Extract the [X, Y] coordinate from the center of the cell holding the provided text.  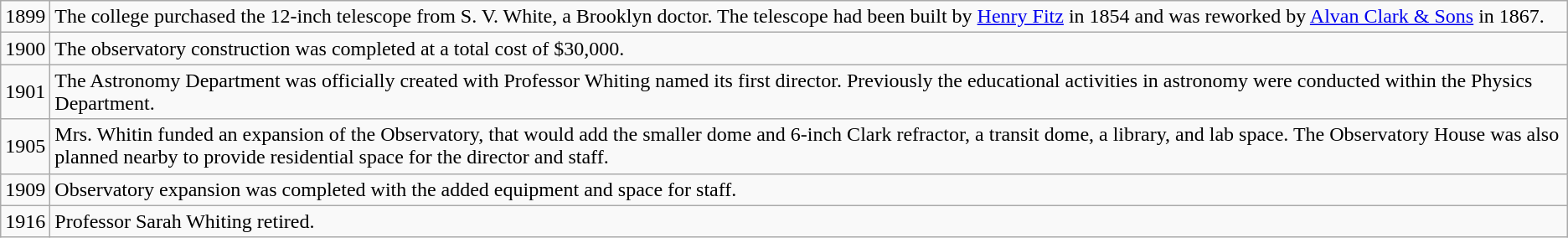
1900 [25, 49]
Professor Sarah Whiting retired. [809, 221]
1909 [25, 189]
1899 [25, 17]
1916 [25, 221]
1905 [25, 146]
1901 [25, 92]
The observatory construction was completed at a total cost of $30,000. [809, 49]
Observatory expansion was completed with the added equipment and space for staff. [809, 189]
